Pinpoint the cell where the given text exists, returning its [X, Y] midpoint coordinate. 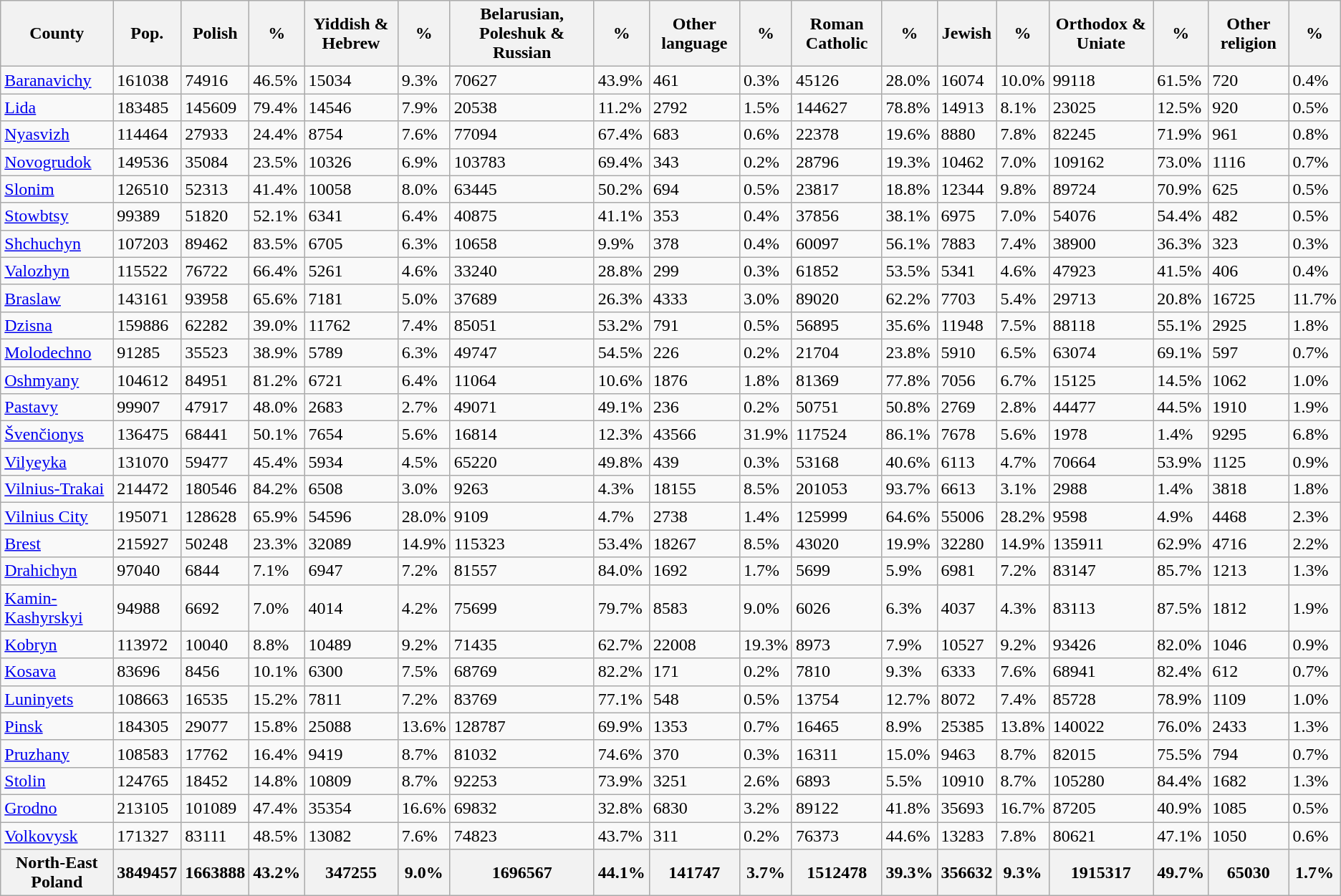
27933 [215, 135]
85051 [521, 325]
40.6% [910, 462]
84.2% [277, 489]
54.4% [1181, 216]
81032 [521, 753]
14.5% [1181, 380]
5.0% [424, 298]
49.7% [1181, 872]
24.4% [277, 135]
4468 [1249, 516]
21704 [837, 352]
89462 [215, 244]
43566 [694, 435]
93958 [215, 298]
44477 [1101, 408]
10.6% [622, 380]
145609 [215, 107]
Other religion [1249, 34]
6721 [351, 380]
920 [1249, 107]
1353 [694, 726]
68441 [215, 435]
23025 [1101, 107]
6300 [351, 672]
2988 [1101, 489]
53.2% [622, 325]
128787 [521, 726]
46.5% [277, 80]
12.7% [910, 699]
78.8% [910, 107]
55006 [967, 516]
86.1% [910, 435]
311 [694, 836]
5.9% [910, 571]
195071 [148, 516]
41.4% [277, 189]
8973 [837, 645]
68941 [1101, 672]
183485 [148, 107]
54076 [1101, 216]
5789 [351, 352]
0.8% [1314, 135]
39.3% [910, 872]
43.9% [622, 80]
7654 [351, 435]
171 [694, 672]
236 [694, 408]
25088 [351, 726]
1915317 [1101, 872]
1682 [1249, 781]
Other language [694, 34]
1512478 [837, 872]
59477 [215, 462]
13082 [351, 836]
89020 [837, 298]
49071 [521, 408]
84.0% [622, 571]
16535 [215, 699]
41.8% [910, 808]
87205 [1101, 808]
104612 [148, 380]
70627 [521, 80]
85.7% [1181, 571]
54596 [351, 516]
612 [1249, 672]
73.0% [1181, 162]
28796 [837, 162]
10040 [215, 645]
3849457 [148, 872]
Luninyets [57, 699]
Vilyeyka [57, 462]
10527 [967, 645]
11948 [967, 325]
6830 [694, 808]
214472 [148, 489]
76373 [837, 836]
144627 [837, 107]
43020 [837, 544]
35693 [967, 808]
482 [1249, 216]
1812 [1249, 607]
107203 [148, 244]
55.1% [1181, 325]
83696 [148, 672]
8.8% [277, 645]
1663888 [215, 872]
Shchuchyn [57, 244]
54.5% [622, 352]
36.3% [1181, 244]
53168 [837, 462]
35354 [351, 808]
6613 [967, 489]
791 [694, 325]
4.5% [424, 462]
23.8% [910, 352]
461 [694, 80]
Baranavichy [57, 80]
99389 [148, 216]
14.8% [277, 781]
Vilnius-Trakai [57, 489]
378 [694, 244]
74916 [215, 80]
56895 [837, 325]
16.4% [277, 753]
14913 [967, 107]
7.1% [277, 571]
63445 [521, 189]
37856 [837, 216]
Oshmyany [57, 380]
35.6% [910, 325]
82.2% [622, 672]
29077 [215, 726]
15.8% [277, 726]
County [57, 34]
1046 [1249, 645]
9463 [967, 753]
10.1% [277, 672]
29713 [1101, 298]
15.0% [910, 753]
3251 [694, 781]
Novogrudok [57, 162]
2792 [694, 107]
50751 [837, 408]
299 [694, 271]
4.9% [1181, 516]
83.5% [277, 244]
1910 [1249, 408]
19.6% [910, 135]
48.5% [277, 836]
3818 [1249, 489]
15125 [1101, 380]
184305 [148, 726]
2.8% [1023, 408]
40.9% [1181, 808]
125999 [837, 516]
69.4% [622, 162]
720 [1249, 80]
18.8% [910, 189]
44.6% [910, 836]
143161 [148, 298]
Valozhyn [57, 271]
45.4% [277, 462]
12.5% [1181, 107]
108583 [148, 753]
47.4% [277, 808]
115323 [521, 544]
131070 [148, 462]
7703 [967, 298]
406 [1249, 271]
13754 [837, 699]
50.1% [277, 435]
Kamin-Kashyrskyi [57, 607]
16.6% [424, 808]
99907 [148, 408]
82015 [1101, 753]
2925 [1249, 325]
52.1% [277, 216]
83111 [215, 836]
11762 [351, 325]
33240 [521, 271]
70.9% [1181, 189]
1.5% [765, 107]
5.4% [1023, 298]
Belarusian, Poleshuk & Russian [521, 34]
9.9% [622, 244]
69832 [521, 808]
2433 [1249, 726]
23.5% [277, 162]
6341 [351, 216]
9598 [1101, 516]
45126 [837, 80]
101089 [215, 808]
53.9% [1181, 462]
39.0% [277, 325]
201053 [837, 489]
6333 [967, 672]
63074 [1101, 352]
11.7% [1314, 298]
Volkovysk [57, 836]
109162 [1101, 162]
32.8% [622, 808]
North-East Poland [57, 872]
323 [1249, 244]
5341 [967, 271]
226 [694, 352]
16725 [1249, 298]
Stowbtsy [57, 216]
47923 [1101, 271]
7811 [351, 699]
5910 [967, 352]
74.6% [622, 753]
Slonim [57, 189]
62.9% [1181, 544]
6.9% [424, 162]
99118 [1101, 80]
93.7% [910, 489]
8583 [694, 607]
Pinsk [57, 726]
75699 [521, 607]
6981 [967, 571]
113972 [148, 645]
83113 [1101, 607]
77.8% [910, 380]
47917 [215, 408]
75.5% [1181, 753]
92253 [521, 781]
66.4% [277, 271]
6705 [351, 244]
81557 [521, 571]
38.9% [277, 352]
13283 [967, 836]
41.1% [622, 216]
97040 [148, 571]
10809 [351, 781]
73.9% [622, 781]
Pastavy [57, 408]
6844 [215, 571]
67.4% [622, 135]
3.7% [765, 872]
213105 [148, 808]
12.3% [622, 435]
10489 [351, 645]
353 [694, 216]
71.9% [1181, 135]
356632 [967, 872]
Brest [57, 544]
8754 [351, 135]
370 [694, 753]
43.2% [277, 872]
6893 [837, 781]
16311 [837, 753]
18452 [215, 781]
9109 [521, 516]
80621 [1101, 836]
74823 [521, 836]
Vilnius City [57, 516]
6113 [967, 462]
683 [694, 135]
32280 [967, 544]
105280 [1101, 781]
135911 [1101, 544]
1116 [1249, 162]
2.3% [1314, 516]
8880 [967, 135]
4014 [351, 607]
44.5% [1181, 408]
149536 [148, 162]
38900 [1101, 244]
117524 [837, 435]
16465 [837, 726]
5934 [351, 462]
76722 [215, 271]
180546 [215, 489]
6947 [351, 571]
16074 [967, 80]
159886 [148, 325]
91285 [148, 352]
9295 [1249, 435]
1062 [1249, 380]
17762 [215, 753]
64.6% [910, 516]
1050 [1249, 836]
Dzisna [57, 325]
47.1% [1181, 836]
50.8% [910, 408]
38.1% [910, 216]
1085 [1249, 808]
78.9% [1181, 699]
60097 [837, 244]
81.2% [277, 380]
103783 [521, 162]
83147 [1101, 571]
347255 [351, 872]
15034 [351, 80]
1696567 [521, 872]
79.7% [622, 607]
88118 [1101, 325]
12344 [967, 189]
6975 [967, 216]
124765 [148, 781]
49747 [521, 352]
56.1% [910, 244]
1978 [1101, 435]
20538 [521, 107]
11064 [521, 380]
7678 [967, 435]
8.9% [910, 726]
32089 [351, 544]
1692 [694, 571]
1213 [1249, 571]
37689 [521, 298]
82245 [1101, 135]
50248 [215, 544]
52313 [215, 189]
10658 [521, 244]
93426 [1101, 645]
5261 [351, 271]
Stolin [57, 781]
49.8% [622, 462]
343 [694, 162]
28.8% [622, 271]
81369 [837, 380]
18155 [694, 489]
44.1% [622, 872]
4716 [1249, 544]
7810 [837, 672]
5.5% [910, 781]
23.3% [277, 544]
2.6% [765, 781]
65.6% [277, 298]
23817 [837, 189]
82.4% [1181, 672]
126510 [148, 189]
26.3% [622, 298]
108663 [148, 699]
Yiddish & Hebrew [351, 34]
Pop. [148, 34]
48.0% [277, 408]
10.0% [1023, 80]
89122 [837, 808]
Drahichyn [57, 571]
2.2% [1314, 544]
7181 [351, 298]
625 [1249, 189]
25385 [967, 726]
439 [694, 462]
3.2% [765, 808]
136475 [148, 435]
77094 [521, 135]
2738 [694, 516]
71435 [521, 645]
68769 [521, 672]
7056 [967, 380]
28.2% [1023, 516]
Kosava [57, 672]
8.0% [424, 189]
20.8% [1181, 298]
69.1% [1181, 352]
61.5% [1181, 80]
51820 [215, 216]
Nyasvizh [57, 135]
53.5% [910, 271]
2683 [351, 408]
Pruzhany [57, 753]
85728 [1101, 699]
5699 [837, 571]
53.4% [622, 544]
50.2% [622, 189]
69.9% [622, 726]
6.7% [1023, 380]
77.1% [622, 699]
115522 [148, 271]
31.9% [765, 435]
6.5% [1023, 352]
Švenčionys [57, 435]
94988 [148, 607]
2769 [967, 408]
140022 [1101, 726]
215927 [148, 544]
6692 [215, 607]
Kobryn [57, 645]
114464 [148, 135]
76.0% [1181, 726]
Roman Catholic [837, 34]
10462 [967, 162]
1109 [1249, 699]
171327 [148, 836]
597 [1249, 352]
1876 [694, 380]
15.2% [277, 699]
22378 [837, 135]
83769 [521, 699]
Lida [57, 107]
14546 [351, 107]
548 [694, 699]
35523 [215, 352]
2.7% [424, 408]
40875 [521, 216]
70664 [1101, 462]
9.8% [1023, 189]
Orthodox & Uniate [1101, 34]
128628 [215, 516]
84.4% [1181, 781]
13.8% [1023, 726]
141747 [694, 872]
9419 [351, 753]
4333 [694, 298]
Polish [215, 34]
10058 [351, 189]
6.8% [1314, 435]
6508 [351, 489]
3.1% [1023, 489]
Jewish [967, 34]
6026 [837, 607]
961 [1249, 135]
43.7% [622, 836]
4.2% [424, 607]
4037 [967, 607]
65220 [521, 462]
62282 [215, 325]
62.7% [622, 645]
79.4% [277, 107]
16.7% [1023, 808]
11.2% [622, 107]
8.1% [1023, 107]
35084 [215, 162]
16814 [521, 435]
7883 [967, 244]
694 [694, 189]
161038 [148, 80]
18267 [694, 544]
10326 [351, 162]
89724 [1101, 189]
49.1% [622, 408]
22008 [694, 645]
13.6% [424, 726]
1125 [1249, 462]
65030 [1249, 872]
794 [1249, 753]
8072 [967, 699]
19.9% [910, 544]
41.5% [1181, 271]
10910 [967, 781]
87.5% [1181, 607]
84951 [215, 380]
8456 [215, 672]
9263 [521, 489]
62.2% [910, 298]
Molodechno [57, 352]
Grodno [57, 808]
61852 [837, 271]
82.0% [1181, 645]
Braslaw [57, 298]
65.9% [277, 516]
